Scan for the cell matching the given text and deliver its [x, y] coordinate at center. 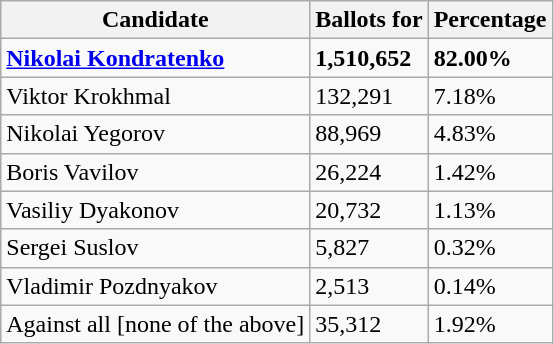
35,312 [369, 324]
1.13% [490, 210]
Percentage [490, 20]
4.83% [490, 134]
20,732 [369, 210]
2,513 [369, 286]
Nikolai Kondratenko [156, 58]
1.42% [490, 172]
Viktor Krokhmal [156, 96]
1,510,652 [369, 58]
Candidate [156, 20]
Vladimir Pozdnyakov [156, 286]
Against all [none of the above] [156, 324]
7.18% [490, 96]
Boris Vavilov [156, 172]
0.14% [490, 286]
Vasiliy Dyakonov [156, 210]
Ballots for [369, 20]
0.32% [490, 248]
26,224 [369, 172]
88,969 [369, 134]
Sergei Suslov [156, 248]
1.92% [490, 324]
132,291 [369, 96]
Nikolai Yegorov [156, 134]
82.00% [490, 58]
5,827 [369, 248]
